Return the (x, y) coordinate for the center point of the cell that contains the specified text.  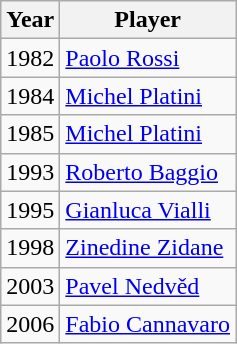
Paolo Rossi (148, 58)
2003 (30, 286)
Fabio Cannavaro (148, 324)
Gianluca Vialli (148, 210)
1985 (30, 134)
Pavel Nedvěd (148, 286)
2006 (30, 324)
Roberto Baggio (148, 172)
1998 (30, 248)
1982 (30, 58)
1993 (30, 172)
Zinedine Zidane (148, 248)
1995 (30, 210)
1984 (30, 96)
Player (148, 20)
Year (30, 20)
